Identify which cell holds the provided text, then report its (X, Y) central coordinate. 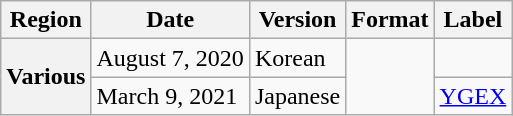
Version (297, 20)
Date (170, 20)
Various (46, 77)
Japanese (297, 96)
Format (390, 20)
Korean (297, 58)
Label (473, 20)
August 7, 2020 (170, 58)
March 9, 2021 (170, 96)
Region (46, 20)
YGEX (473, 96)
